Return [X, Y] of the center of cell containing provided text 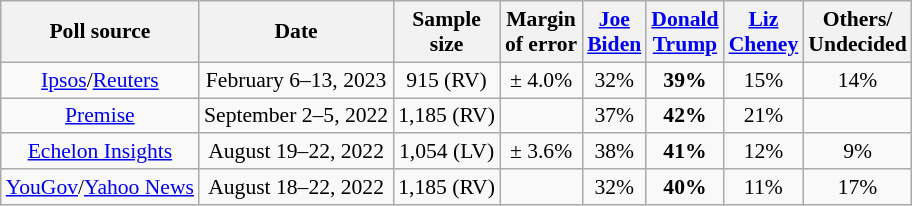
38% [614, 152]
40% [684, 187]
37% [614, 116]
YouGov/Yahoo News [100, 187]
August 19–22, 2022 [296, 152]
9% [857, 152]
21% [764, 116]
17% [857, 187]
Marginof error [541, 32]
1,054 (LV) [446, 152]
41% [684, 152]
Echelon Insights [100, 152]
Samplesize [446, 32]
August 18–22, 2022 [296, 187]
Poll source [100, 32]
Others/Undecided [857, 32]
915 (RV) [446, 80]
Date [296, 32]
15% [764, 80]
± 4.0% [541, 80]
39% [684, 80]
42% [684, 116]
Ipsos/Reuters [100, 80]
February 6–13, 2023 [296, 80]
Premise [100, 116]
11% [764, 187]
14% [857, 80]
JoeBiden [614, 32]
12% [764, 152]
September 2–5, 2022 [296, 116]
± 3.6% [541, 152]
DonaldTrump [684, 32]
LizCheney [764, 32]
